Return the [x, y] coordinate for the center point of the cell that contains the specified text.  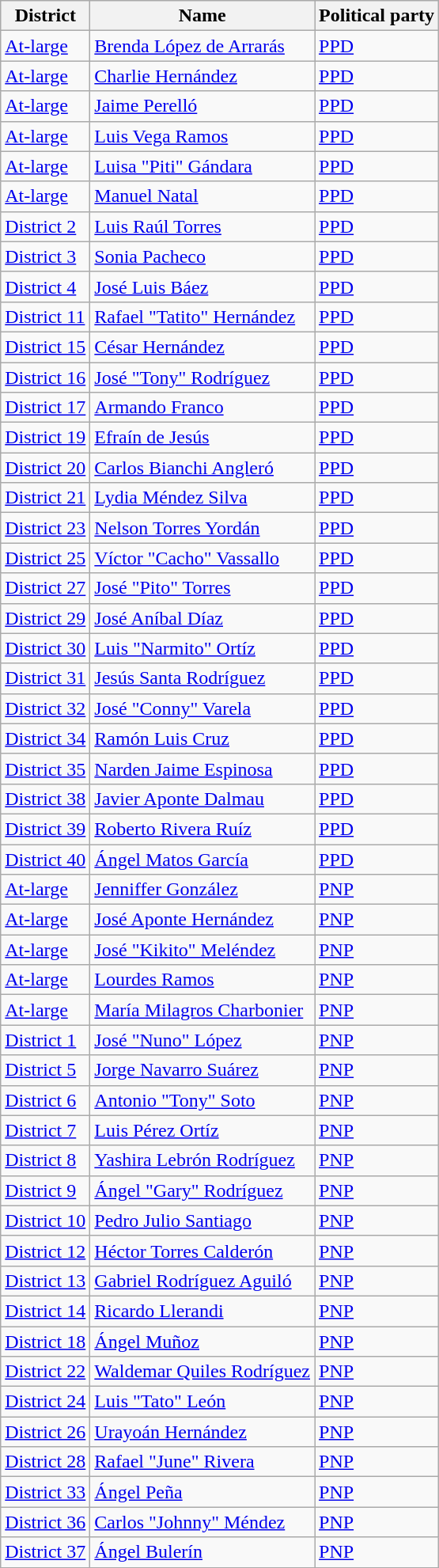
District 12 [46, 1251]
District 30 [46, 648]
District 16 [46, 378]
District 35 [46, 769]
Narden Jaime Espinosa [202, 769]
José Aponte Hernández [202, 920]
María Milagros Charbonier [202, 1010]
Sonia Pacheco [202, 256]
Ramón Luis Cruz [202, 738]
Víctor "Cacho" Vassallo [202, 558]
District 10 [46, 1221]
District [46, 16]
District 8 [46, 1160]
District 26 [46, 1432]
District 22 [46, 1372]
District 28 [46, 1462]
District 38 [46, 799]
Carlos "Johnny" Méndez [202, 1522]
District 2 [46, 226]
José "Tony" Rodríguez [202, 378]
Jaime Perelló [202, 106]
Brenda López de Arrarás [202, 46]
Pedro Julio Santiago [202, 1221]
District 13 [46, 1281]
Antonio "Tony" Soto [202, 1100]
Rafael "Tatito" Hernández [202, 317]
Waldemar Quiles Rodríguez [202, 1372]
District 34 [46, 738]
District 20 [46, 468]
District 18 [46, 1342]
Ángel Matos García [202, 859]
District 25 [46, 558]
District 14 [46, 1311]
District 7 [46, 1130]
Roberto Rivera Ruíz [202, 829]
District 32 [46, 708]
Name [202, 16]
District 39 [46, 829]
District 1 [46, 1040]
Luis "Tato" León [202, 1402]
Gabriel Rodríguez Aguiló [202, 1281]
District 15 [46, 347]
District 24 [46, 1402]
Armando Franco [202, 408]
District 11 [46, 317]
Lourdes Ramos [202, 980]
District 3 [46, 256]
José "Nuno" López [202, 1040]
Ángel Bulerín [202, 1552]
Jenniffer González [202, 890]
District 23 [46, 528]
César Hernández [202, 347]
Luis Pérez Ortíz [202, 1130]
Luisa "Piti" Gándara [202, 166]
District 9 [46, 1190]
Ángel "Gary" Rodríguez [202, 1190]
Ángel Muñoz [202, 1342]
Nelson Torres Yordán [202, 528]
Urayoán Hernández [202, 1432]
José "Conny" Varela [202, 708]
Lydia Méndez Silva [202, 498]
District 27 [46, 588]
District 37 [46, 1552]
Charlie Hernández [202, 76]
Héctor Torres Calderón [202, 1251]
José Luis Báez [202, 287]
District 40 [46, 859]
Political party [377, 16]
Luis Vega Ramos [202, 136]
District 6 [46, 1100]
Ricardo Llerandi [202, 1311]
District 36 [46, 1522]
José Aníbal Díaz [202, 618]
Jorge Navarro Suárez [202, 1070]
Efraín de Jesús [202, 438]
Javier Aponte Dalmau [202, 799]
District 17 [46, 408]
Ángel Peña [202, 1492]
District 4 [46, 287]
District 33 [46, 1492]
José "Pito" Torres [202, 588]
Luis "Narmito" Ortíz [202, 648]
Carlos Bianchi Angleró [202, 468]
Yashira Lebrón Rodríguez [202, 1160]
District 29 [46, 618]
Luis Raúl Torres [202, 226]
District 5 [46, 1070]
José "Kikito" Meléndez [202, 950]
Manuel Natal [202, 196]
District 19 [46, 438]
Jesús Santa Rodríguez [202, 678]
District 31 [46, 678]
Rafael "June" Rivera [202, 1462]
District 21 [46, 498]
